Locate the cell with the specified text and output its [X, Y] center coordinate. 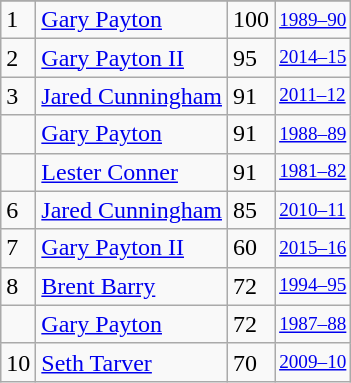
Brent Barry [132, 286]
2009–10 [313, 362]
1988–89 [313, 134]
60 [252, 248]
1 [18, 20]
7 [18, 248]
95 [252, 58]
85 [252, 210]
2 [18, 58]
Seth Tarver [132, 362]
8 [18, 286]
1989–90 [313, 20]
2011–12 [313, 96]
2015–16 [313, 248]
3 [18, 96]
6 [18, 210]
1994–95 [313, 286]
10 [18, 362]
1987–88 [313, 324]
1981–82 [313, 172]
100 [252, 20]
70 [252, 362]
Lester Conner [132, 172]
2010–11 [313, 210]
2014–15 [313, 58]
